Return (x, y) of the center of cell containing provided text 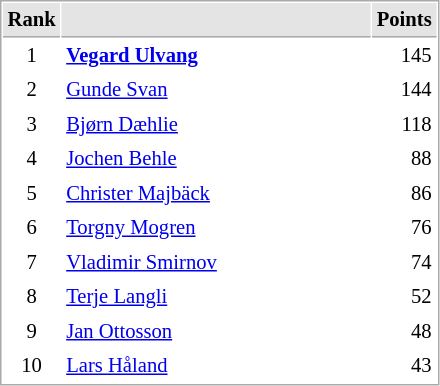
10 (32, 366)
6 (32, 228)
2 (32, 90)
Torgny Mogren (216, 228)
88 (404, 158)
Jan Ottosson (216, 332)
76 (404, 228)
Rank (32, 20)
5 (32, 194)
52 (404, 296)
1 (32, 56)
Vladimir Smirnov (216, 262)
74 (404, 262)
4 (32, 158)
Vegard Ulvang (216, 56)
Lars Håland (216, 366)
Jochen Behle (216, 158)
Gunde Svan (216, 90)
48 (404, 332)
7 (32, 262)
144 (404, 90)
Points (404, 20)
9 (32, 332)
Terje Langli (216, 296)
43 (404, 366)
Bjørn Dæhlie (216, 124)
Christer Majbäck (216, 194)
3 (32, 124)
86 (404, 194)
145 (404, 56)
118 (404, 124)
8 (32, 296)
